Extract the (X, Y) coordinate from the center of the cell holding the provided text.  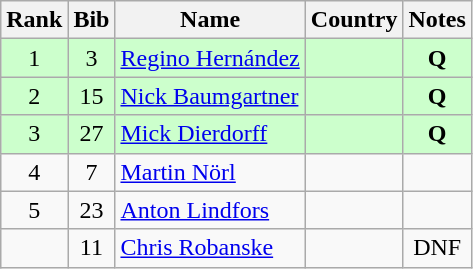
Regino Hernández (210, 58)
Bib (92, 20)
Chris Robanske (210, 248)
7 (92, 172)
2 (34, 96)
15 (92, 96)
4 (34, 172)
Anton Lindfors (210, 210)
Country (354, 20)
5 (34, 210)
Name (210, 20)
1 (34, 58)
Nick Baumgartner (210, 96)
DNF (437, 248)
Rank (34, 20)
23 (92, 210)
27 (92, 134)
11 (92, 248)
Mick Dierdorff (210, 134)
Notes (437, 20)
Martin Nörl (210, 172)
